From the cell containing the given text, extract its center point as (X, Y) coordinate. 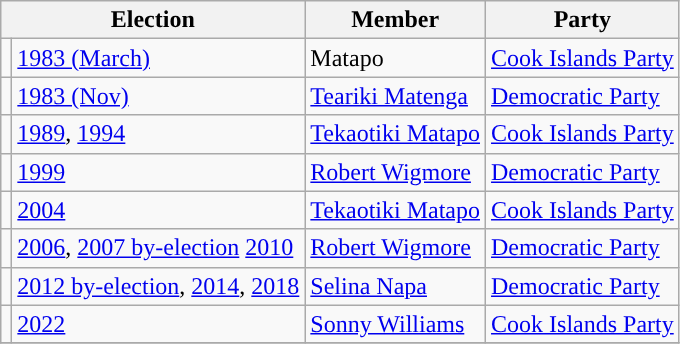
Selina Napa (396, 286)
Member (396, 20)
Sonny Williams (396, 324)
2022 (158, 324)
Party (583, 20)
1983 (March) (158, 58)
Teariki Matenga (396, 96)
1989, 1994 (158, 134)
1983 (Nov) (158, 96)
2004 (158, 210)
1999 (158, 172)
2006, 2007 by-election 2010 (158, 248)
2012 by-election, 2014, 2018 (158, 286)
Election (153, 20)
Matapo (396, 58)
